Detect which cell encompasses the target text, then output its [X, Y] center coordinate. 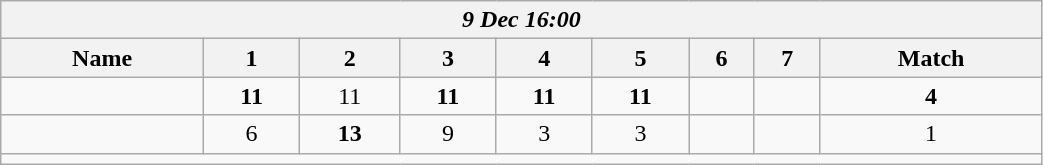
2 [350, 58]
Match [931, 58]
Name [102, 58]
5 [640, 58]
7 [787, 58]
9 Dec 16:00 [522, 20]
9 [448, 134]
13 [350, 134]
